Output the (x, y) coordinate of the center of the cell containing the given text.  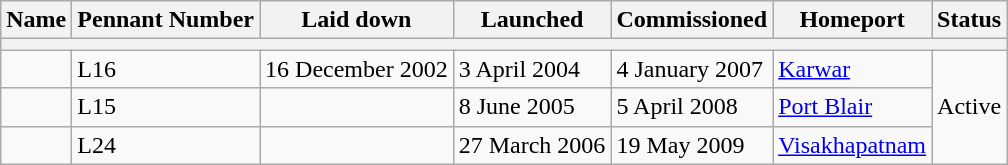
L16 (166, 69)
L15 (166, 107)
16 December 2002 (357, 69)
Launched (532, 20)
Pennant Number (166, 20)
L24 (166, 145)
Commissioned (692, 20)
Homeport (852, 20)
Status (970, 20)
8 June 2005 (532, 107)
5 April 2008 (692, 107)
3 April 2004 (532, 69)
Karwar (852, 69)
Active (970, 107)
Laid down (357, 20)
4 January 2007 (692, 69)
27 March 2006 (532, 145)
Visakhapatnam (852, 145)
19 May 2009 (692, 145)
Name (36, 20)
Port Blair (852, 107)
